Detect which cell encompasses the target text, then output its (X, Y) center coordinate. 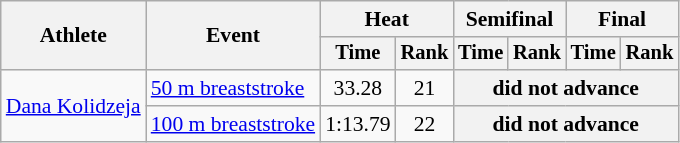
21 (425, 88)
100 m breaststroke (233, 124)
33.28 (358, 88)
Event (233, 36)
Athlete (74, 36)
Final (622, 19)
1:13.79 (358, 124)
Heat (386, 19)
50 m breaststroke (233, 88)
Semifinal (509, 19)
22 (425, 124)
Dana Kolidzeja (74, 106)
